Provide the [X, Y] coordinate of the cell's center where the given text is located.  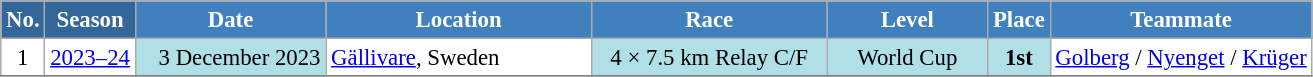
Teammate [1181, 20]
No. [23, 20]
World Cup [908, 58]
Level [908, 20]
4 × 7.5 km Relay C/F [709, 58]
Golberg / Nyenget / Krüger [1181, 58]
2023–24 [90, 58]
1 [23, 58]
1st [1019, 58]
Place [1019, 20]
Season [90, 20]
Race [709, 20]
Location [459, 20]
Date [230, 20]
Gällivare, Sweden [459, 58]
3 December 2023 [230, 58]
